Find where the given text appears and provide that cell's center as (X, Y) coordinate. 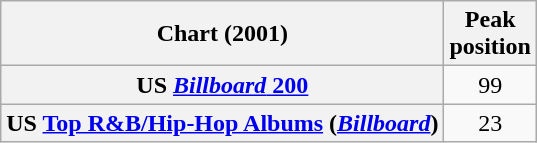
Peak position (490, 34)
Chart (2001) (222, 34)
US Top R&B/Hip-Hop Albums (Billboard) (222, 123)
US Billboard 200 (222, 85)
99 (490, 85)
23 (490, 123)
